Capture the cell that displays the provided text and extract its (x, y) central coordinate. 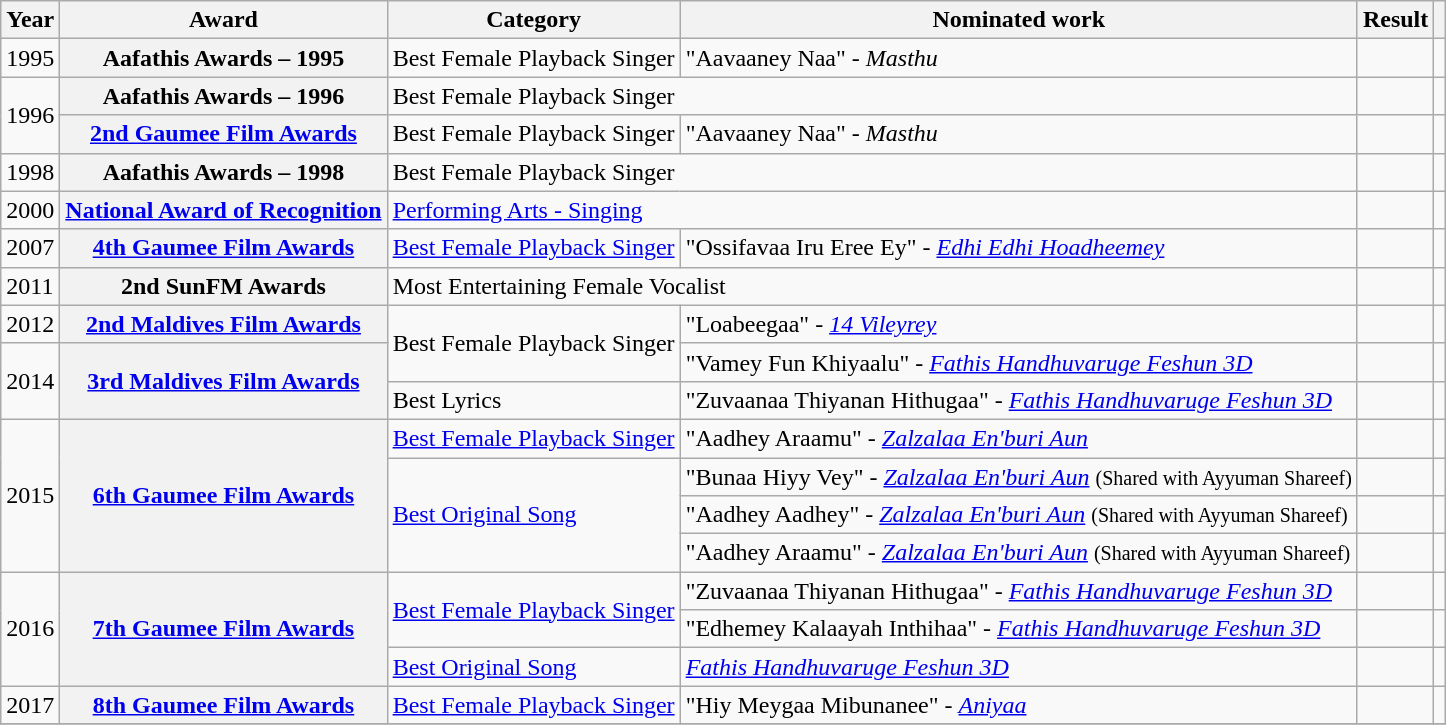
Year (30, 20)
"Hiy Meygaa Mibunanee" - Aniyaa (1018, 705)
1998 (30, 172)
"Aadhey Araamu" - Zalzalaa En'buri Aun (1018, 438)
Best Lyrics (534, 400)
Aafathis Awards – 1996 (224, 96)
2014 (30, 381)
2017 (30, 705)
Aafathis Awards – 1998 (224, 172)
3rd Maldives Film Awards (224, 381)
2012 (30, 324)
National Award of Recognition (224, 210)
6th Gaumee Film Awards (224, 495)
7th Gaumee Film Awards (224, 629)
"Vamey Fun Khiyaalu" - Fathis Handhuvaruge Feshun 3D (1018, 362)
2011 (30, 286)
Aafathis Awards – 1995 (224, 58)
Result (1395, 20)
"Edhemey Kalaayah Inthihaa" - Fathis Handhuvaruge Feshun 3D (1018, 629)
1995 (30, 58)
1996 (30, 115)
2000 (30, 210)
2nd Gaumee Film Awards (224, 134)
Most Entertaining Female Vocalist (872, 286)
2nd Maldives Film Awards (224, 324)
"Aadhey Aadhey" - Zalzalaa En'buri Aun (Shared with Ayyuman Shareef) (1018, 515)
Category (534, 20)
Award (224, 20)
2016 (30, 629)
2015 (30, 495)
Nominated work (1018, 20)
Performing Arts - Singing (872, 210)
8th Gaumee Film Awards (224, 705)
2007 (30, 248)
"Ossifavaa Iru Eree Ey" - Edhi Edhi Hoadheemey (1018, 248)
2nd SunFM Awards (224, 286)
"Aadhey Araamu" - Zalzalaa En'buri Aun (Shared with Ayyuman Shareef) (1018, 553)
Fathis Handhuvaruge Feshun 3D (1018, 667)
4th Gaumee Film Awards (224, 248)
"Loabeegaa" - 14 Vileyrey (1018, 324)
"Bunaa Hiyy Vey" - Zalzalaa En'buri Aun (Shared with Ayyuman Shareef) (1018, 477)
